Locate the cell with the specified text and output its (x, y) center coordinate. 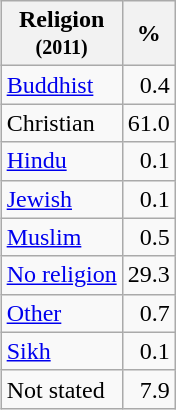
0.4 (148, 85)
Not stated (62, 389)
Jewish (62, 199)
Other (62, 313)
No religion (62, 275)
7.9 (148, 389)
29.3 (148, 275)
Christian (62, 123)
61.0 (148, 123)
Religion(2011) (62, 34)
Hindu (62, 161)
Sikh (62, 351)
0.7 (148, 313)
Muslim (62, 237)
Buddhist (62, 85)
% (148, 34)
0.5 (148, 237)
